For the text-containing cell, return its midpoint in (x, y) coordinate format. 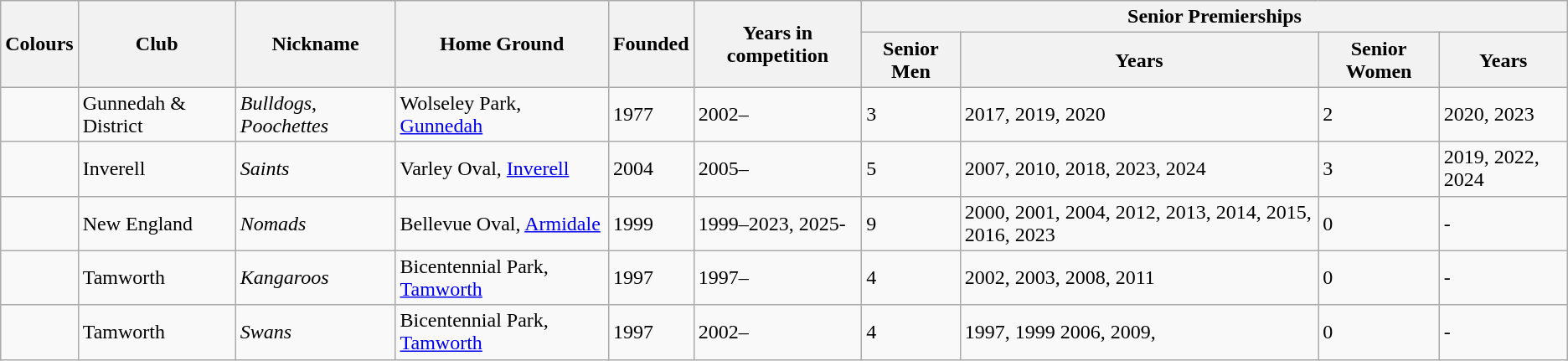
9 (911, 223)
1997, 1999 2006, 2009, (1139, 332)
New England (157, 223)
Wolseley Park, Gunnedah (502, 114)
Nickname (315, 44)
Colours (39, 44)
Nomads (315, 223)
1999 (651, 223)
Senior Premierships (1215, 17)
2005– (777, 169)
Bulldogs, Poochettes (315, 114)
2002, 2003, 2008, 2011 (1139, 278)
Home Ground (502, 44)
1997– (777, 278)
Saints (315, 169)
Club (157, 44)
1977 (651, 114)
Bellevue Oval, Armidale (502, 223)
Gunnedah & District (157, 114)
2 (1379, 114)
Senior Women (1379, 60)
Inverell (157, 169)
2004 (651, 169)
1999–2023, 2025- (777, 223)
Kangaroos (315, 278)
Senior Men (911, 60)
2000, 2001, 2004, 2012, 2013, 2014, 2015, 2016, 2023 (1139, 223)
Varley Oval, Inverell (502, 169)
2019, 2022, 2024 (1503, 169)
2007, 2010, 2018, 2023, 2024 (1139, 169)
Founded (651, 44)
Swans (315, 332)
2017, 2019, 2020 (1139, 114)
5 (911, 169)
Years in competition (777, 44)
2020, 2023 (1503, 114)
